Capture the cell that displays the provided text and extract its (x, y) central coordinate. 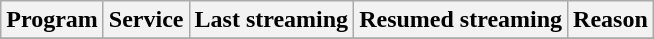
Last streaming (272, 20)
Resumed streaming (461, 20)
Program (52, 20)
Service (146, 20)
Reason (611, 20)
